Output the [x, y] coordinate of the center of the cell containing the given text.  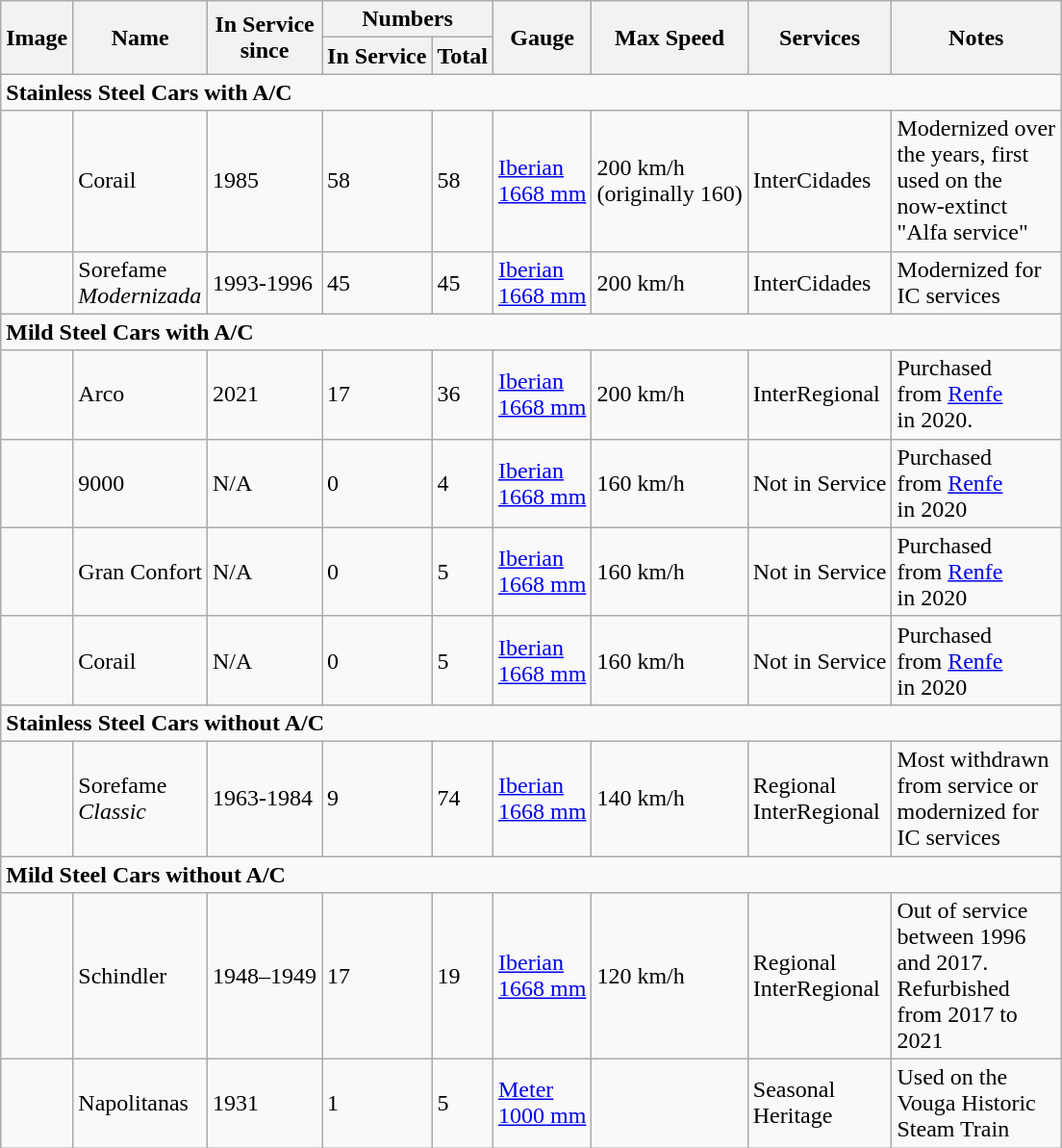
Napolitanas [140, 1104]
140 km/h [670, 799]
Services [820, 38]
2021 [265, 395]
Mild Steel Cars with A/C [531, 332]
4 [463, 483]
Mild Steel Cars without A/C [531, 875]
36 [463, 395]
Schindler [140, 976]
Stainless Steel Cars with A/C [531, 92]
Modernized overthe years, firstused on thenow-extinct"Alfa service" [976, 181]
In Service [377, 56]
SorefameModernizada [140, 283]
Notes [976, 38]
Most withdrawnfrom service ormodernized forIC services [976, 799]
Image [37, 38]
Gran Confort [140, 572]
1 [377, 1104]
9000 [140, 483]
1993-1996 [265, 283]
Used on theVouga HistoricSteam Train [976, 1104]
Stainless Steel Cars without A/C [531, 723]
120 km/h [670, 976]
1931 [265, 1104]
200 km/h(originally 160) [670, 181]
Total [463, 56]
InterRegional [820, 395]
SorefameClassic [140, 799]
Gauge [542, 38]
Arco [140, 395]
In Servicesince [265, 38]
1985 [265, 181]
Modernized forIC services [976, 283]
74 [463, 799]
Meter1000 mm [542, 1104]
Max Speed [670, 38]
Out of servicebetween 1996and 2017.Refurbishedfrom 2017 to2021 [976, 976]
1963-1984 [265, 799]
9 [377, 799]
1948–1949 [265, 976]
SeasonalHeritage [820, 1104]
Name [140, 38]
Numbers [408, 19]
19 [463, 976]
Purchasedfrom Renfein 2020. [976, 395]
